Pinpoint the cell where the given text exists, returning its (x, y) midpoint coordinate. 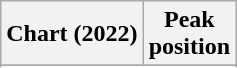
Peakposition (189, 34)
Chart (2022) (72, 34)
